Pinpoint the cell where the given text exists, returning its (X, Y) midpoint coordinate. 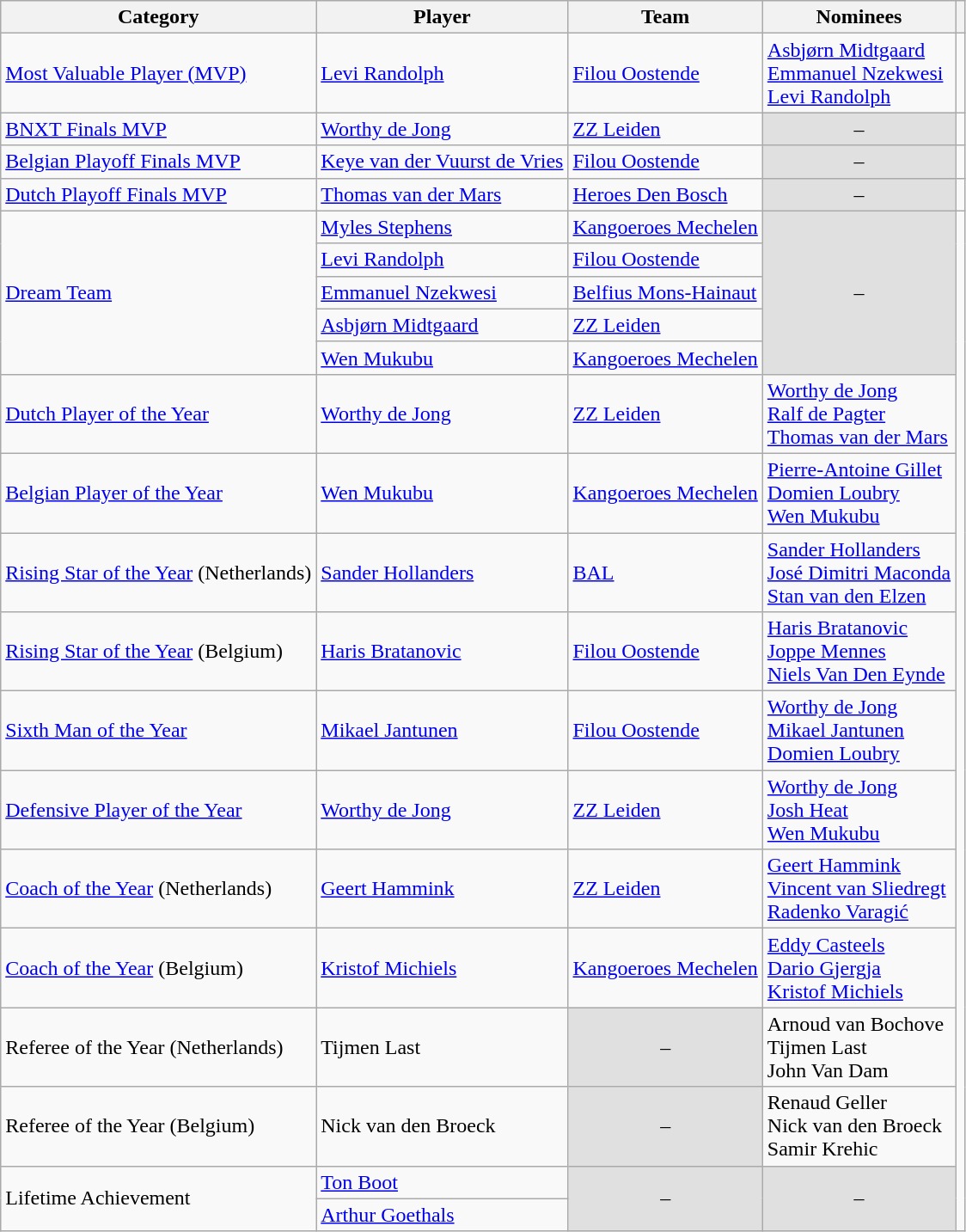
Nominees (859, 17)
Arnoud van Bochove Tijmen Last John Van Dam (859, 1047)
Sander Hollanders José Dimitri Maconda Stan van den Elzen (859, 573)
Emmanuel Nzekwesi (442, 292)
Team (665, 17)
Defensive Player of the Year (158, 810)
Keye van der Vuurst de Vries (442, 162)
Worthy de Jong Mikael Jantunen Domien Loubry (859, 731)
Sander Hollanders (442, 573)
Rising Star of the Year (Netherlands) (158, 573)
Coach of the Year (Belgium) (158, 968)
Asbjørn Midtgaard (442, 325)
Worthy de Jong Ralf de Pagter Thomas van der Mars (859, 414)
Belgian Player of the Year (158, 493)
Pierre-Antoine Gillet Domien Loubry Wen Mukubu (859, 493)
Dutch Playoff Finals MVP (158, 194)
Haris Bratanovic Joppe Mennes Niels Van Den Eynde (859, 652)
Rising Star of the Year (Belgium) (158, 652)
Player (442, 17)
Referee of the Year (Netherlands) (158, 1047)
BAL (665, 573)
Dutch Player of the Year (158, 414)
Kristof Michiels (442, 968)
Belgian Playoff Finals MVP (158, 162)
Worthy de Jong Josh Heat Wen Mukubu (859, 810)
Dream Team (158, 292)
Most Valuable Player (MVP) (158, 73)
Thomas van der Mars (442, 194)
Myles Stephens (442, 227)
Referee of the Year (Belgium) (158, 1126)
Renaud Geller Nick van den Broeck Samir Krehic (859, 1126)
Belfius Mons-Hainaut (665, 292)
BNXT Finals MVP (158, 129)
Coach of the Year (Netherlands) (158, 889)
Mikael Jantunen (442, 731)
Ton Boot (442, 1182)
Asbjørn Midtgaard Emmanuel Nzekwesi Levi Randolph (859, 73)
Heroes Den Bosch (665, 194)
Geert Hammink (442, 889)
Tijmen Last (442, 1047)
Sixth Man of the Year (158, 731)
Geert Hammink Vincent van Sliedregt Radenko Varagić (859, 889)
Eddy Casteels Dario Gjergja Kristof Michiels (859, 968)
Nick van den Broeck (442, 1126)
Category (158, 17)
Lifetime Achievement (158, 1198)
Arthur Goethals (442, 1215)
Haris Bratanovic (442, 652)
